Search for the cell housing the specified text and yield its [x, y] center coordinate. 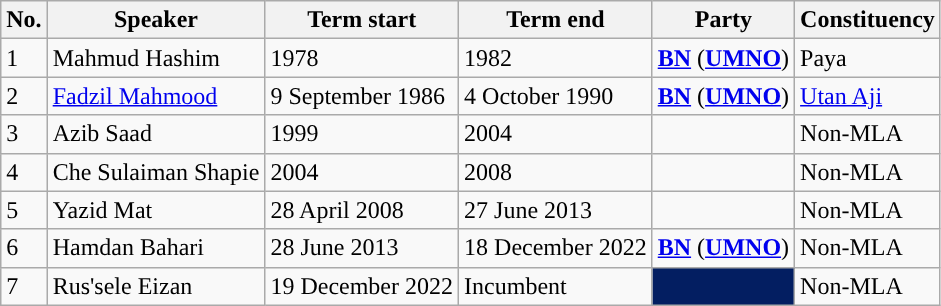
Hamdan Bahari [156, 248]
1 [24, 58]
Incumbent [556, 286]
Mahmud Hashim [156, 58]
2 [24, 96]
5 [24, 210]
6 [24, 248]
Paya [868, 58]
No. [24, 20]
3 [24, 134]
Party [723, 20]
27 June 2013 [556, 210]
Che Sulaiman Shapie [156, 172]
18 December 2022 [556, 248]
4 October 1990 [556, 96]
Term start [362, 20]
Speaker [156, 20]
Utan Aji [868, 96]
Fadzil Mahmood [156, 96]
9 September 1986 [362, 96]
7 [24, 286]
Constituency [868, 20]
28 April 2008 [362, 210]
Rus'sele Eizan [156, 286]
4 [24, 172]
Yazid Mat [156, 210]
2008 [556, 172]
Azib Saad [156, 134]
1999 [362, 134]
1982 [556, 58]
28 June 2013 [362, 248]
1978 [362, 58]
19 December 2022 [362, 286]
Term end [556, 20]
